Extract the (x, y) coordinate from the center of the cell holding the provided text.  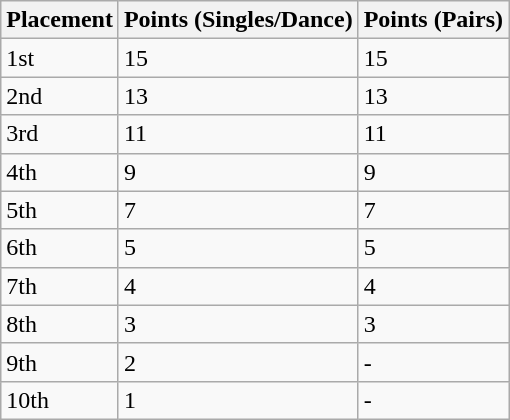
2 (238, 362)
3rd (60, 134)
Points (Singles/Dance) (238, 20)
7th (60, 286)
4th (60, 172)
6th (60, 248)
1 (238, 400)
5th (60, 210)
1st (60, 58)
Placement (60, 20)
8th (60, 324)
9th (60, 362)
10th (60, 400)
2nd (60, 96)
Points (Pairs) (433, 20)
